Pinpoint the cell where the given text exists, returning its (x, y) midpoint coordinate. 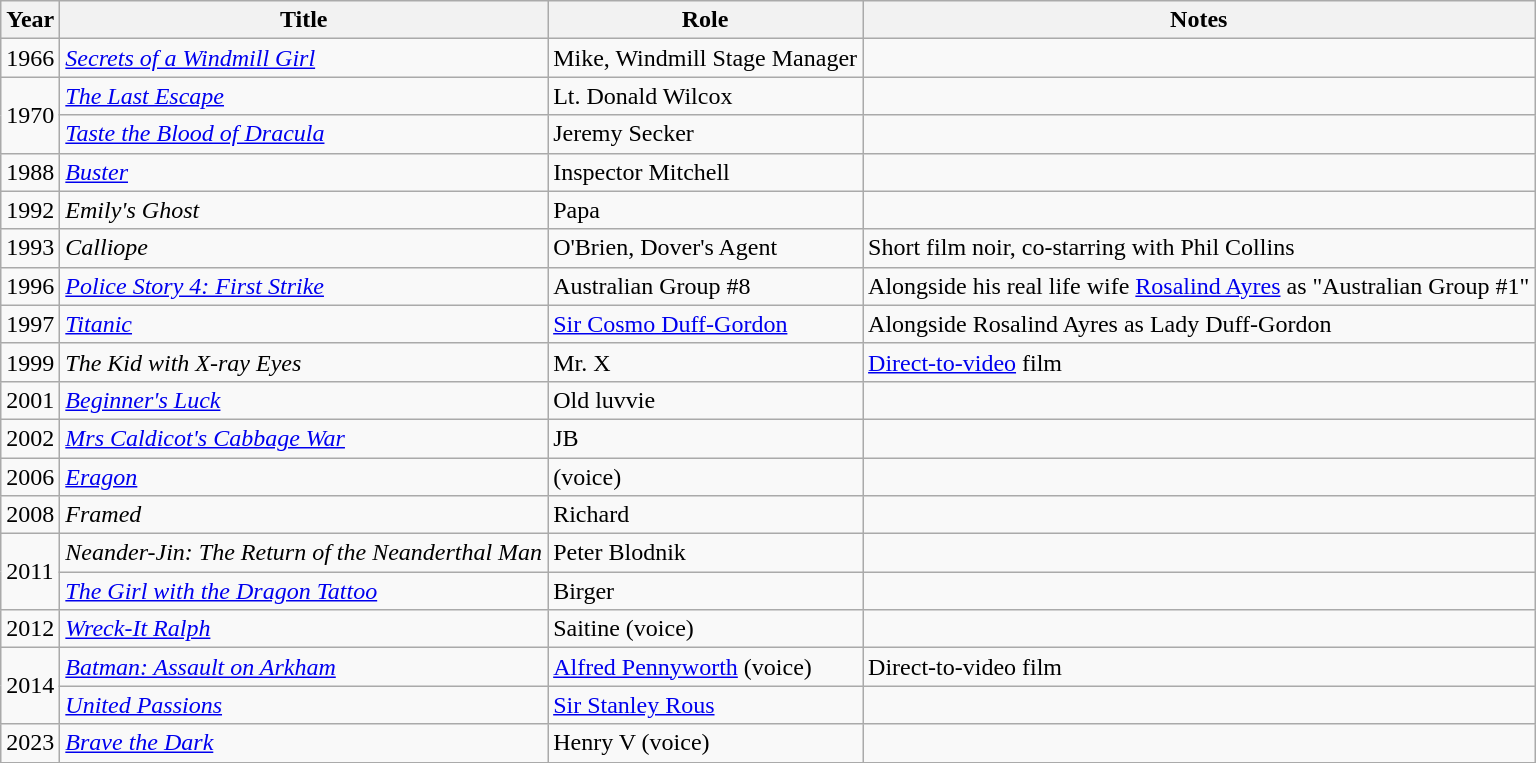
Sir Stanley Rous (706, 705)
Neander-Jin: The Return of the Neanderthal Man (304, 553)
Short film noir, co-starring with Phil Collins (1199, 248)
Papa (706, 210)
2012 (30, 629)
Brave the Dark (304, 743)
Lt. Donald Wilcox (706, 96)
Australian Group #8 (706, 286)
Wreck-It Ralph (304, 629)
Henry V (voice) (706, 743)
Alfred Pennyworth (voice) (706, 667)
Saitine (voice) (706, 629)
Framed (304, 515)
2002 (30, 438)
Alongside Rosalind Ayres as Lady Duff-Gordon (1199, 324)
Mrs Caldicot's Cabbage War (304, 438)
Secrets of a Windmill Girl (304, 58)
Taste the Blood of Dracula (304, 134)
1992 (30, 210)
1997 (30, 324)
(voice) (706, 477)
2014 (30, 686)
Role (706, 20)
O'Brien, Dover's Agent (706, 248)
JB (706, 438)
2001 (30, 400)
Sir Cosmo Duff-Gordon (706, 324)
United Passions (304, 705)
Mike, Windmill Stage Manager (706, 58)
1996 (30, 286)
1966 (30, 58)
Emily's Ghost (304, 210)
Birger (706, 591)
Inspector Mitchell (706, 172)
Jeremy Secker (706, 134)
Buster (304, 172)
1988 (30, 172)
2006 (30, 477)
1970 (30, 115)
Calliope (304, 248)
The Girl with the Dragon Tattoo (304, 591)
Mr. X (706, 362)
Alongside his real life wife Rosalind Ayres as "Australian Group #1" (1199, 286)
Notes (1199, 20)
2023 (30, 743)
Old luvvie (706, 400)
2008 (30, 515)
2011 (30, 572)
Batman: Assault on Arkham (304, 667)
Titanic (304, 324)
Year (30, 20)
1999 (30, 362)
1993 (30, 248)
Eragon (304, 477)
Title (304, 20)
The Kid with X-ray Eyes (304, 362)
Peter Blodnik (706, 553)
The Last Escape (304, 96)
Police Story 4: First Strike (304, 286)
Beginner's Luck (304, 400)
Richard (706, 515)
